Identify which cell holds the provided text, then report its [x, y] central coordinate. 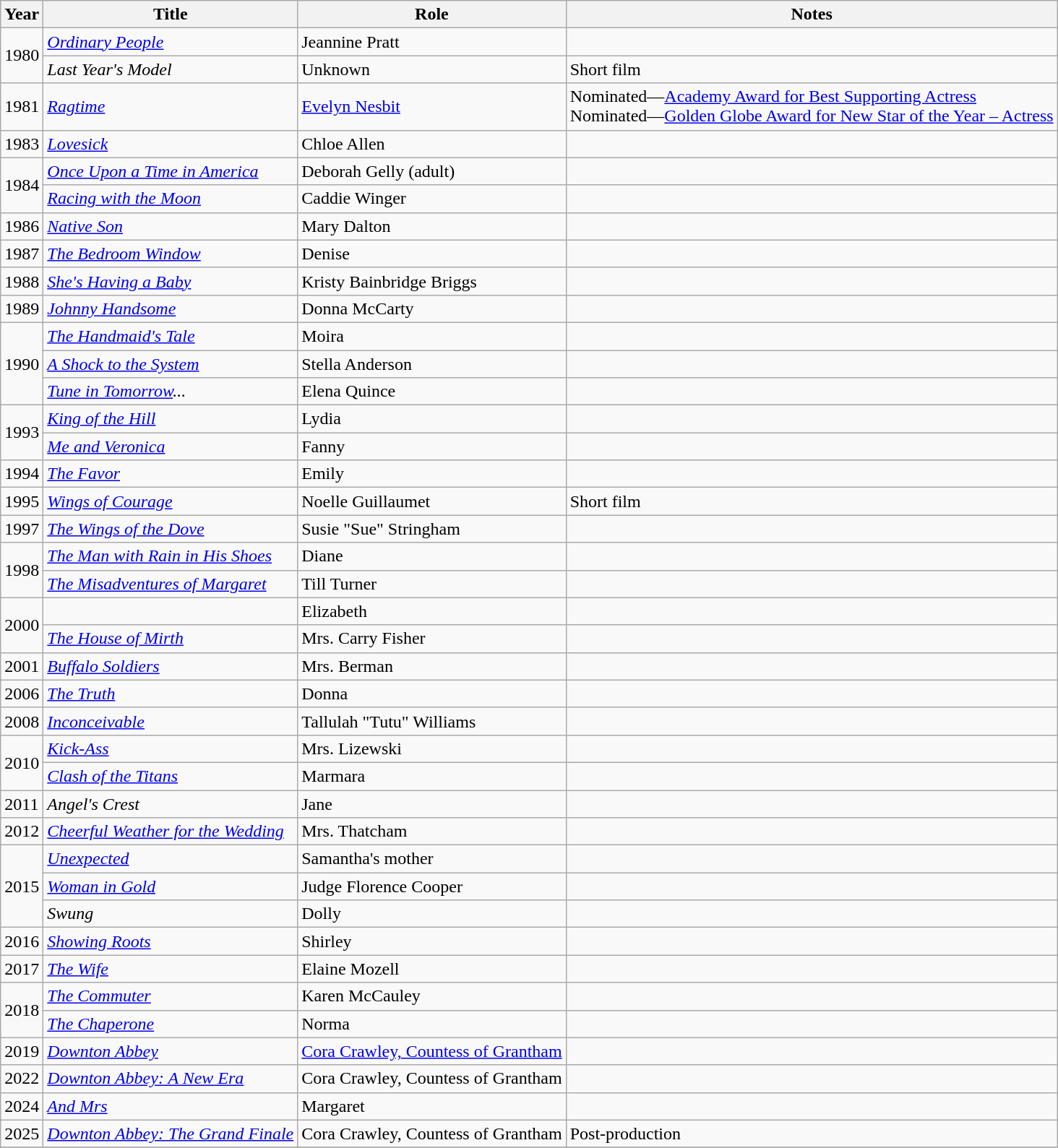
2015 [22, 886]
Title [171, 14]
Woman in Gold [171, 886]
Showing Roots [171, 941]
Susie "Sue" Stringham [432, 529]
Samantha's mother [432, 859]
1986 [22, 226]
2024 [22, 1106]
2000 [22, 625]
Clash of the Titans [171, 776]
The Misadventures of Margaret [171, 584]
2006 [22, 694]
Downton Abbey [171, 1051]
Tune in Tomorrow... [171, 392]
1994 [22, 474]
King of the Hill [171, 419]
The Truth [171, 694]
Wings of Courage [171, 501]
Post-production [812, 1134]
Mary Dalton [432, 226]
Mrs. Berman [432, 666]
2011 [22, 804]
2001 [22, 666]
The Bedroom Window [171, 254]
Deborah Gelly (adult) [432, 171]
And Mrs [171, 1106]
Shirley [432, 941]
1993 [22, 433]
Cheerful Weather for the Wedding [171, 832]
Tallulah "Tutu" Williams [432, 721]
Norma [432, 1024]
1998 [22, 570]
Diane [432, 556]
Jane [432, 804]
1981 [22, 107]
Margaret [432, 1106]
Unexpected [171, 859]
Buffalo Soldiers [171, 666]
2019 [22, 1051]
Ragtime [171, 107]
Kristy Bainbridge Briggs [432, 281]
2010 [22, 762]
Downton Abbey: The Grand Finale [171, 1134]
Me and Veronica [171, 446]
1995 [22, 501]
Inconceivable [171, 721]
Caddie Winger [432, 199]
Notes [812, 14]
Evelyn Nesbit [432, 107]
Till Turner [432, 584]
Mrs. Carry Fisher [432, 639]
She's Having a Baby [171, 281]
Mrs. Lizewski [432, 748]
The Chaperone [171, 1024]
Karen McCauley [432, 996]
1980 [22, 56]
Judge Florence Cooper [432, 886]
Stella Anderson [432, 363]
2016 [22, 941]
Nominated—Academy Award for Best Supporting ActressNominated—Golden Globe Award for New Star of the Year – Actress [812, 107]
A Shock to the System [171, 363]
Noelle Guillaumet [432, 501]
Lovesick [171, 144]
The Commuter [171, 996]
Emily [432, 474]
Unknown [432, 69]
The Handmaid's Tale [171, 336]
Downton Abbey: A New Era [171, 1079]
Denise [432, 254]
The House of Mirth [171, 639]
1989 [22, 308]
Fanny [432, 446]
Johnny Handsome [171, 308]
The Wife [171, 969]
1997 [22, 529]
1987 [22, 254]
Jeannine Pratt [432, 42]
2017 [22, 969]
Marmara [432, 776]
2018 [22, 1010]
The Wings of the Dove [171, 529]
Chloe Allen [432, 144]
Moira [432, 336]
Elena Quince [432, 392]
Angel's Crest [171, 804]
1984 [22, 185]
The Man with Rain in His Shoes [171, 556]
Mrs. Thatcham [432, 832]
1988 [22, 281]
Elizabeth [432, 611]
1990 [22, 363]
Lydia [432, 419]
Racing with the Moon [171, 199]
Role [432, 14]
Elaine Mozell [432, 969]
Swung [171, 914]
2025 [22, 1134]
The Favor [171, 474]
Donna McCarty [432, 308]
2022 [22, 1079]
2008 [22, 721]
Dolly [432, 914]
1983 [22, 144]
Kick-Ass [171, 748]
2012 [22, 832]
Ordinary People [171, 42]
Last Year's Model [171, 69]
Year [22, 14]
Native Son [171, 226]
Once Upon a Time in America [171, 171]
Donna [432, 694]
